Return the [X, Y] coordinate for the center point of the cell that contains the specified text.  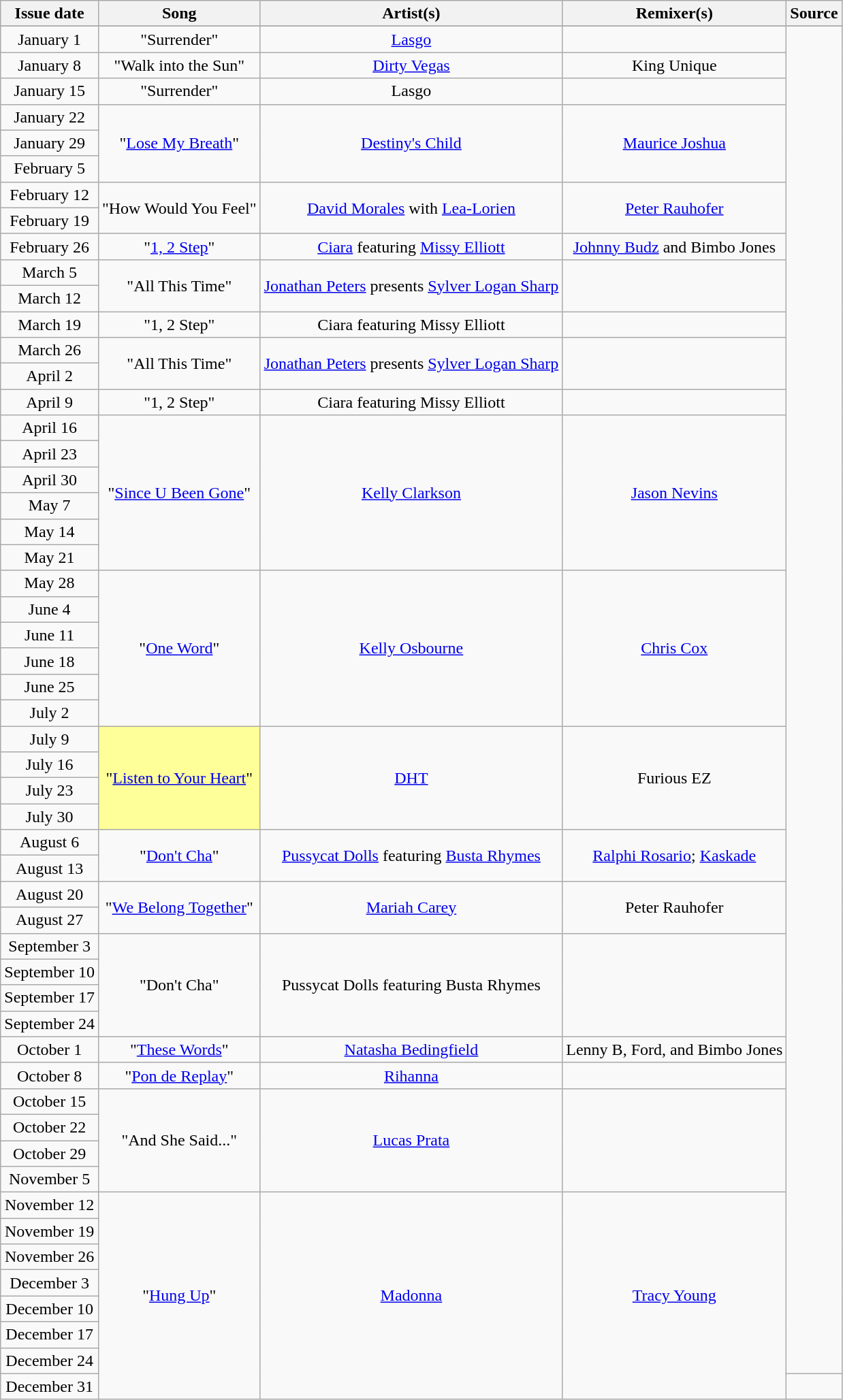
Kelly Osbourne [411, 648]
February 26 [50, 246]
"And She Said..." [179, 1140]
December 24 [50, 1361]
March 26 [50, 351]
March 5 [50, 272]
January 29 [50, 143]
Artist(s) [411, 14]
November 12 [50, 1205]
May 21 [50, 557]
Lenny B, Ford, and Bimbo Jones [674, 1049]
"Since U Been Gone" [179, 493]
Destiny's Child [411, 143]
Lucas Prata [411, 1140]
May 28 [50, 583]
February 5 [50, 169]
October 29 [50, 1154]
Chris Cox [674, 648]
Remixer(s) [674, 14]
August 20 [50, 894]
"Hung Up" [179, 1296]
"How Would You Feel" [179, 208]
August 27 [50, 920]
July 9 [50, 738]
June 25 [50, 687]
April 2 [50, 376]
March 12 [50, 298]
Tracy Young [674, 1296]
September 3 [50, 946]
August 6 [50, 843]
July 23 [50, 791]
Jason Nevins [674, 493]
December 10 [50, 1309]
December 17 [50, 1335]
August 13 [50, 868]
Kelly Clarkson [411, 493]
July 16 [50, 765]
"Listen to Your Heart" [179, 777]
April 30 [50, 480]
David Morales with Lea-Lorien [411, 208]
Mariah Carey [411, 907]
Johnny Budz and Bimbo Jones [674, 246]
Rihanna [411, 1075]
"One Word" [179, 648]
May 7 [50, 506]
June 11 [50, 635]
Source [814, 14]
June 4 [50, 609]
September 17 [50, 998]
July 30 [50, 817]
September 24 [50, 1024]
"Lose My Breath" [179, 143]
Dirty Vegas [411, 65]
January 8 [50, 65]
"We Belong Together" [179, 907]
November 19 [50, 1231]
Song [179, 14]
November 5 [50, 1179]
January 1 [50, 39]
"Walk into the Sun" [179, 65]
March 19 [50, 325]
December 3 [50, 1283]
December 31 [50, 1386]
June 18 [50, 661]
Furious EZ [674, 777]
"These Words" [179, 1049]
April 23 [50, 454]
DHT [411, 777]
October 8 [50, 1075]
November 26 [50, 1257]
Natasha Bedingfield [411, 1049]
"Pon de Replay" [179, 1075]
April 16 [50, 428]
October 22 [50, 1127]
October 15 [50, 1101]
April 9 [50, 402]
October 1 [50, 1049]
May 14 [50, 532]
July 2 [50, 713]
Ralphi Rosario; Kaskade [674, 856]
Madonna [411, 1296]
January 15 [50, 91]
King Unique [674, 65]
September 10 [50, 972]
January 22 [50, 117]
Issue date [50, 14]
February 19 [50, 221]
Maurice Joshua [674, 143]
February 12 [50, 195]
